Provide the (X, Y) coordinate of the cell's center where the given text is located.  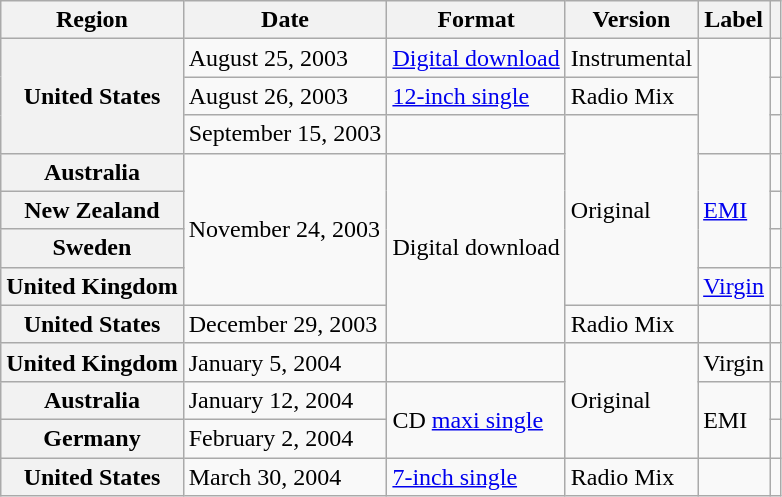
Instrumental (631, 58)
CD maxi single (476, 419)
January 12, 2004 (285, 400)
Version (631, 20)
Label (734, 20)
12-inch single (476, 96)
Format (476, 20)
February 2, 2004 (285, 438)
March 30, 2004 (285, 477)
January 5, 2004 (285, 362)
Region (92, 20)
Sweden (92, 248)
7-inch single (476, 477)
Date (285, 20)
November 24, 2003 (285, 229)
New Zealand (92, 210)
September 15, 2003 (285, 134)
August 26, 2003 (285, 96)
December 29, 2003 (285, 324)
August 25, 2003 (285, 58)
Germany (92, 438)
